Capture the cell that displays the provided text and extract its [X, Y] central coordinate. 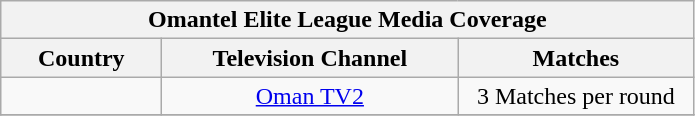
Country [82, 58]
Omantel Elite League Media Coverage [348, 20]
3 Matches per round [576, 96]
Oman TV2 [310, 96]
Matches [576, 58]
Television Channel [310, 58]
